Capture the cell that displays the provided text and extract its (X, Y) central coordinate. 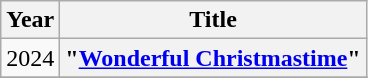
"Wonderful Christmastime" (213, 58)
Title (213, 20)
2024 (30, 58)
Year (30, 20)
